Capture the cell that displays the provided text and extract its [X, Y] central coordinate. 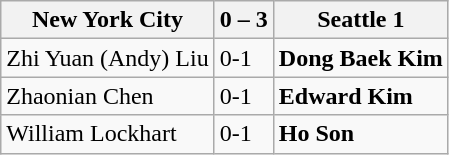
Seattle 1 [360, 20]
Zhaonian Chen [108, 96]
Edward Kim [360, 96]
William Lockhart [108, 134]
Dong Baek Kim [360, 58]
Ho Son [360, 134]
New York City [108, 20]
Zhi Yuan (Andy) Liu [108, 58]
0 – 3 [244, 20]
